Identify which cell holds the provided text, then report its (X, Y) central coordinate. 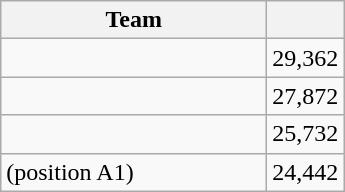
(position A1) (134, 172)
29,362 (306, 58)
24,442 (306, 172)
Team (134, 20)
27,872 (306, 96)
25,732 (306, 134)
